Output the (X, Y) coordinate of the center of the cell containing the given text.  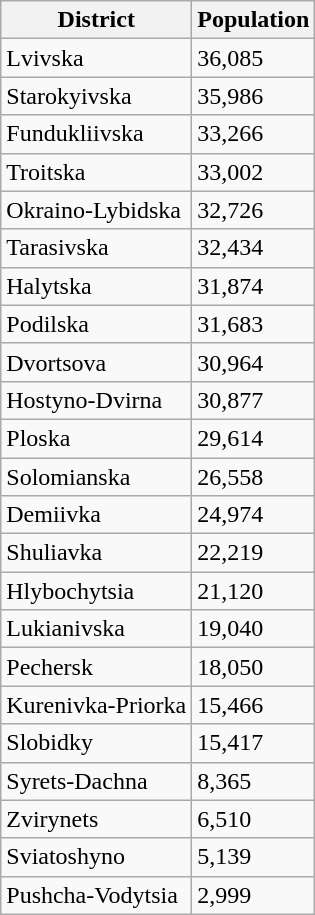
District (96, 20)
Tarasivska (96, 248)
Pechersk (96, 667)
Ploska (96, 438)
32,434 (254, 248)
22,219 (254, 553)
35,986 (254, 96)
Syrets-Dachna (96, 781)
19,040 (254, 629)
31,874 (254, 286)
24,974 (254, 515)
Population (254, 20)
Fundukliivska (96, 134)
Lvivska (96, 58)
5,139 (254, 857)
Shuliavka (96, 553)
Starokyivska (96, 96)
Zvirynets (96, 819)
33,266 (254, 134)
15,466 (254, 705)
Okraino-Lybidska (96, 210)
Demiivka (96, 515)
33,002 (254, 172)
Hostyno-Dvirna (96, 400)
Slobidky (96, 743)
36,085 (254, 58)
Pushcha-Vodytsia (96, 895)
30,964 (254, 362)
32,726 (254, 210)
29,614 (254, 438)
31,683 (254, 324)
15,417 (254, 743)
Solomianska (96, 477)
Lukianivska (96, 629)
Hlybochytsia (96, 591)
8,365 (254, 781)
Kurenivka-Priorka (96, 705)
26,558 (254, 477)
6,510 (254, 819)
Podilska (96, 324)
Troitska (96, 172)
21,120 (254, 591)
Sviatoshyno (96, 857)
2,999 (254, 895)
30,877 (254, 400)
18,050 (254, 667)
Halytska (96, 286)
Dvortsova (96, 362)
